Determine the [X, Y] coordinate at the center of the cell enclosing the given text.  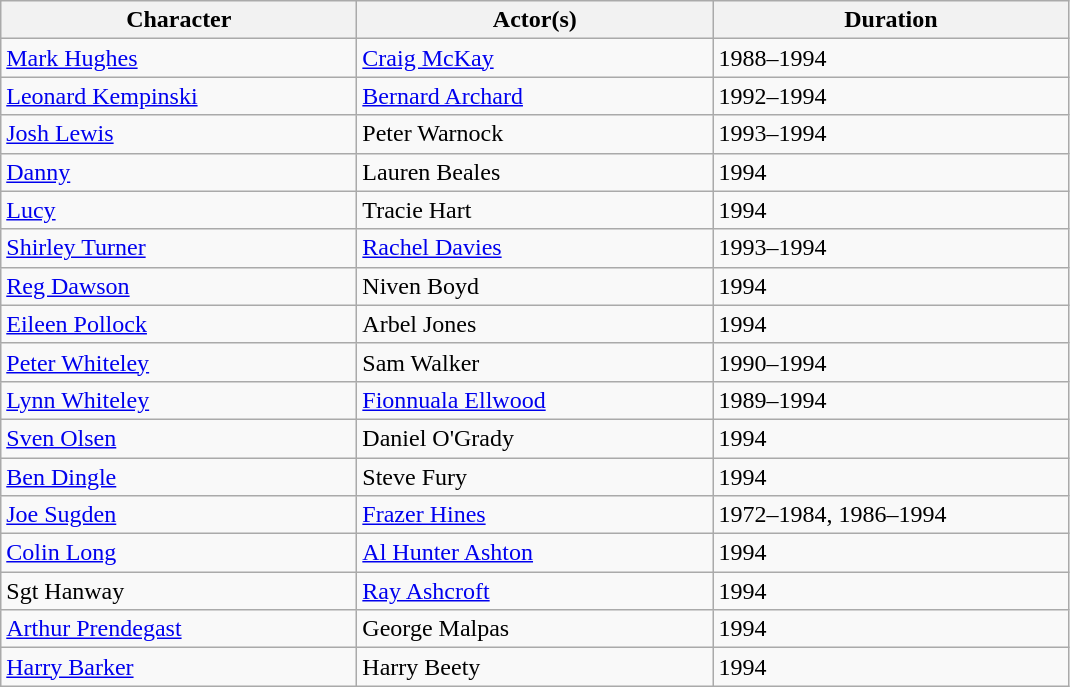
Steve Fury [535, 477]
Fionnuala Ellwood [535, 400]
Arbel Jones [535, 324]
1990–1994 [891, 362]
Ray Ashcroft [535, 591]
Reg Dawson [179, 286]
1988–1994 [891, 58]
Colin Long [179, 553]
1989–1994 [891, 400]
Peter Whiteley [179, 362]
Actor(s) [535, 20]
Sam Walker [535, 362]
Daniel O'Grady [535, 438]
Lauren Beales [535, 172]
Duration [891, 20]
Lynn Whiteley [179, 400]
Harry Barker [179, 667]
Eileen Pollock [179, 324]
Tracie Hart [535, 210]
Character [179, 20]
Craig McKay [535, 58]
Al Hunter Ashton [535, 553]
1972–1984, 1986–1994 [891, 515]
Harry Beety [535, 667]
1992–1994 [891, 96]
Niven Boyd [535, 286]
Bernard Archard [535, 96]
Rachel Davies [535, 248]
Shirley Turner [179, 248]
George Malpas [535, 629]
Sven Olsen [179, 438]
Ben Dingle [179, 477]
Danny [179, 172]
Sgt Hanway [179, 591]
Josh Lewis [179, 134]
Lucy [179, 210]
Peter Warnock [535, 134]
Joe Sugden [179, 515]
Mark Hughes [179, 58]
Arthur Prendegast [179, 629]
Leonard Kempinski [179, 96]
Frazer Hines [535, 515]
